Output the [X, Y] coordinate of the center of the cell containing the given text.  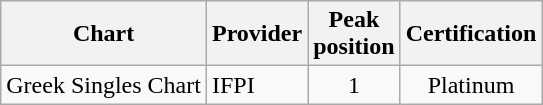
Greek Singles Chart [104, 85]
Peakposition [354, 34]
Provider [256, 34]
IFPI [256, 85]
1 [354, 85]
Chart [104, 34]
Platinum [471, 85]
Certification [471, 34]
